Determine the (x, y) coordinate at the center of the cell enclosing the given text.  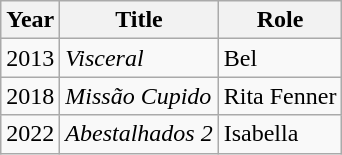
Bel (280, 58)
Rita Fenner (280, 96)
Visceral (139, 58)
Abestalhados 2 (139, 134)
Year (30, 20)
Role (280, 20)
Isabella (280, 134)
2022 (30, 134)
Title (139, 20)
2013 (30, 58)
Missão Cupido (139, 96)
2018 (30, 96)
